Find where the given text appears and provide that cell's center as [x, y] coordinate. 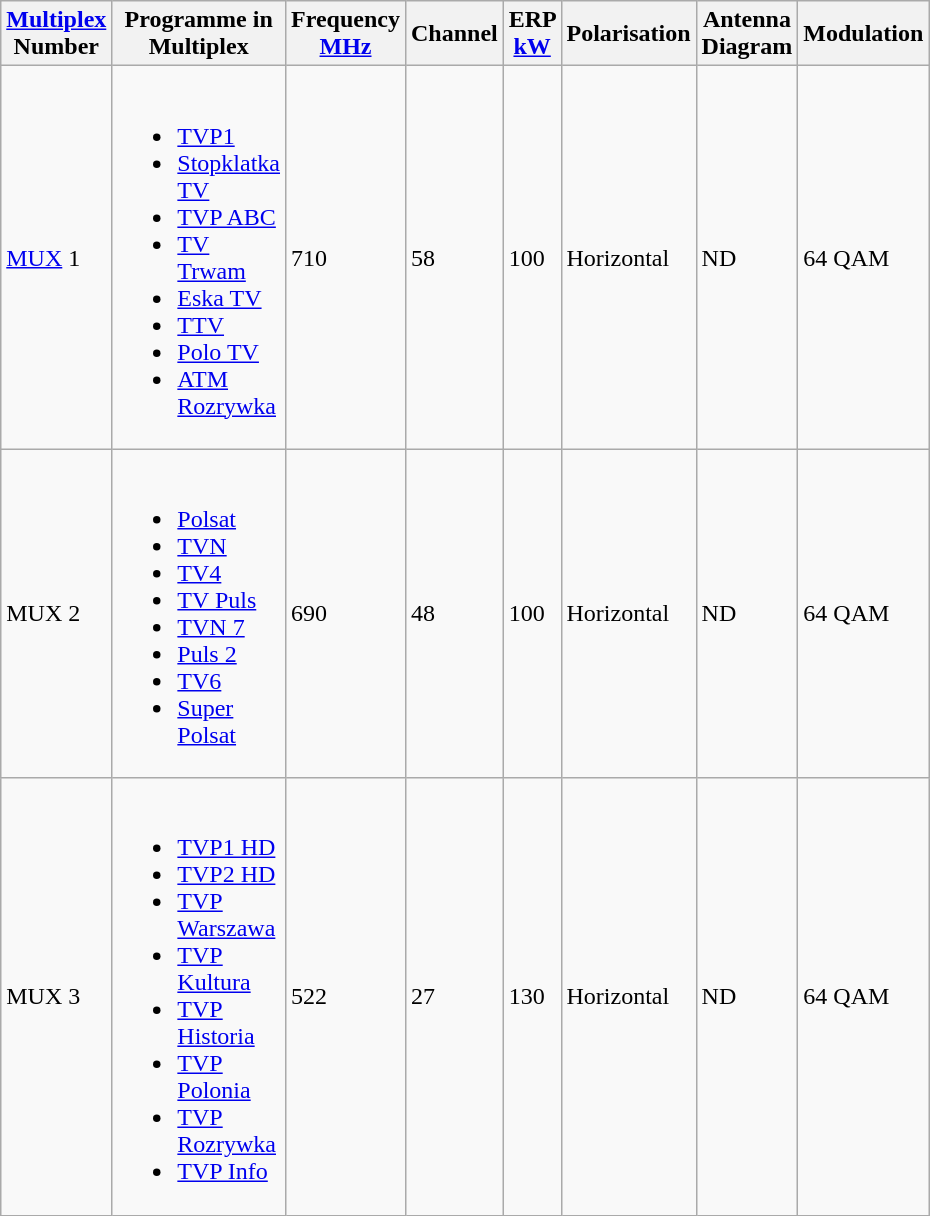
690 [346, 614]
PolsatTVNTV4TV PulsTVN 7Puls 2TV6Super Polsat [199, 614]
Polarisation [628, 34]
ERP kW [532, 34]
58 [454, 258]
MUX 3 [56, 996]
MUX 2 [56, 614]
48 [454, 614]
Multiplex Number [56, 34]
522 [346, 996]
Frequency MHz [346, 34]
27 [454, 996]
Antenna Diagram [747, 34]
Channel [454, 34]
130 [532, 996]
710 [346, 258]
TVP1 HDTVP2 HDTVP WarszawaTVP KulturaTVP HistoriaTVP PoloniaTVP RozrywkaTVP Info [199, 996]
MUX 1 [56, 258]
Programme in Multiplex [199, 34]
Modulation [864, 34]
TVP1Stopklatka TVTVP ABCTV TrwamEska TVTTVPolo TVATM Rozrywka [199, 258]
